Capture the cell that displays the provided text and extract its (X, Y) central coordinate. 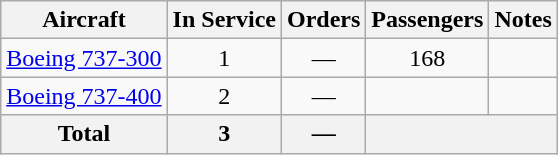
Passengers (428, 20)
3 (224, 134)
In Service (224, 20)
Total (84, 134)
1 (224, 58)
Boeing 737-400 (84, 96)
Notes (523, 20)
2 (224, 96)
Aircraft (84, 20)
168 (428, 58)
Orders (323, 20)
Boeing 737-300 (84, 58)
